Find where the given text appears and provide that cell's center as [x, y] coordinate. 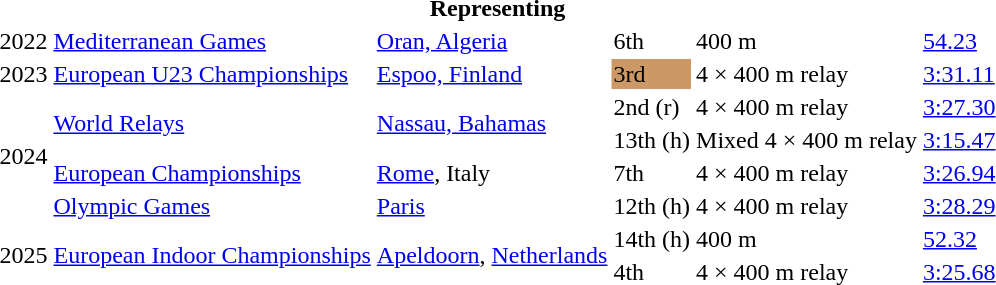
13th (h) [652, 140]
Oran, Algeria [492, 41]
Mediterranean Games [212, 41]
European U23 Championships [212, 74]
14th (h) [652, 239]
Mixed 4 × 400 m relay [807, 140]
World Relays [212, 124]
2nd (r) [652, 107]
3rd [652, 74]
Espoo, Finland [492, 74]
12th (h) [652, 206]
Olympic Games [212, 206]
6th [652, 41]
Rome, Italy [492, 173]
European Championships [212, 173]
7th [652, 173]
Nassau, Bahamas [492, 124]
Paris [492, 206]
